Find where the given text appears and provide that cell's center as (x, y) coordinate. 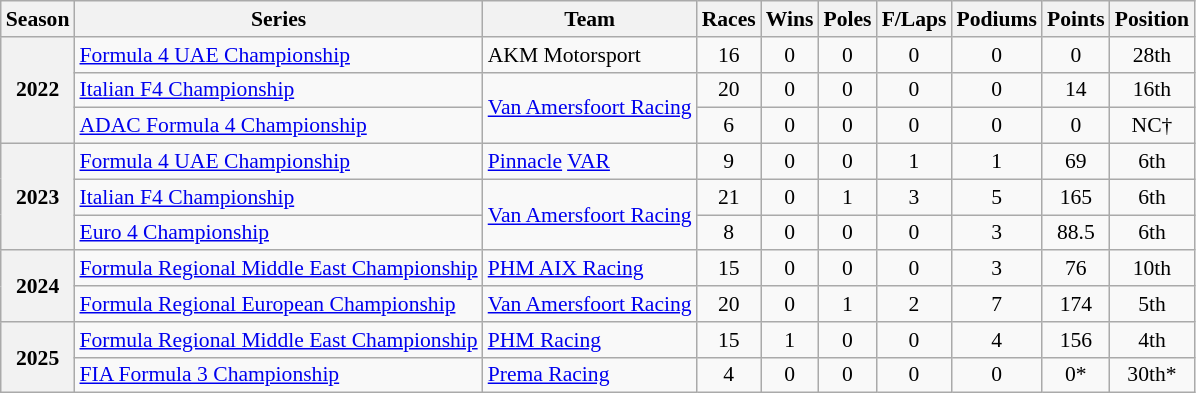
4th (1152, 340)
Pinnacle VAR (590, 162)
2024 (38, 286)
2025 (38, 358)
2 (914, 304)
10th (1152, 269)
28th (1152, 55)
6 (729, 126)
156 (1076, 340)
Formula Regional European Championship (278, 304)
PHM Racing (590, 340)
Points (1076, 19)
5th (1152, 304)
14 (1076, 90)
69 (1076, 162)
AKM Motorsport (590, 55)
2022 (38, 90)
8 (729, 233)
174 (1076, 304)
Races (729, 19)
NC† (1152, 126)
F/Laps (914, 19)
5 (996, 197)
Series (278, 19)
Poles (847, 19)
PHM AIX Racing (590, 269)
165 (1076, 197)
Prema Racing (590, 375)
Wins (790, 19)
0* (1076, 375)
16 (729, 55)
30th* (1152, 375)
88.5 (1076, 233)
7 (996, 304)
Season (38, 19)
FIA Formula 3 Championship (278, 375)
Euro 4 Championship (278, 233)
76 (1076, 269)
Podiums (996, 19)
21 (729, 197)
2023 (38, 198)
Position (1152, 19)
ADAC Formula 4 Championship (278, 126)
Team (590, 19)
9 (729, 162)
16th (1152, 90)
